Identify which cell holds the provided text, then report its (X, Y) central coordinate. 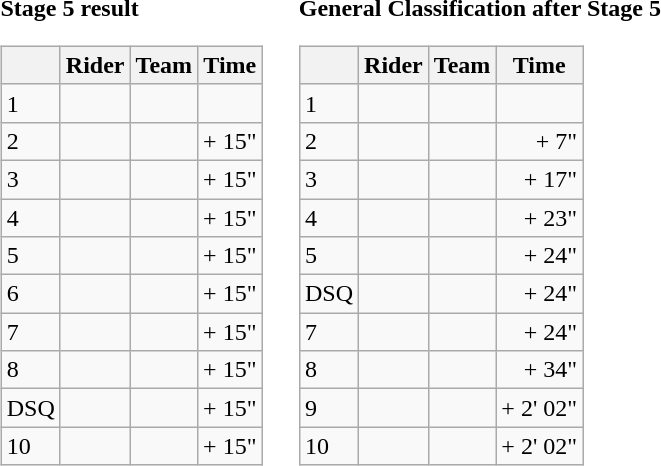
9 (328, 408)
+ 23" (540, 217)
6 (30, 294)
+ 7" (540, 141)
+ 17" (540, 179)
+ 34" (540, 370)
